Identify which cell holds the provided text, then report its [x, y] central coordinate. 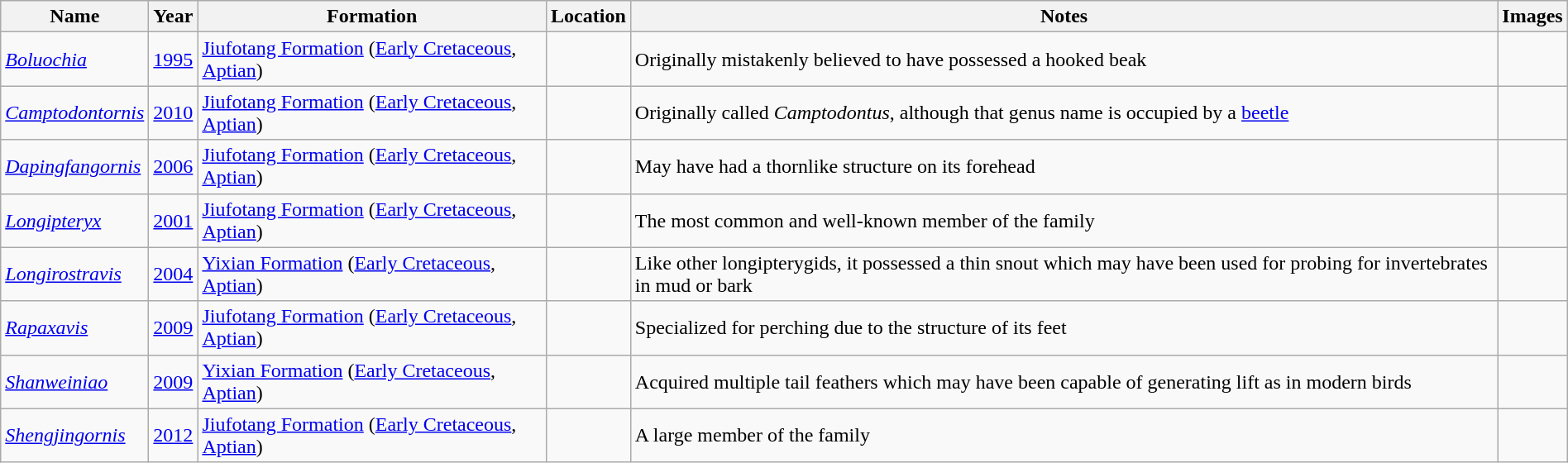
Camptodontornis [74, 112]
Notes [1064, 17]
Year [174, 17]
Like other longipterygids, it possessed a thin snout which may have been used for probing for invertebrates in mud or bark [1064, 274]
Location [589, 17]
2001 [174, 220]
2006 [174, 167]
Shengjingornis [74, 435]
2012 [174, 435]
May have had a thornlike structure on its forehead [1064, 167]
Name [74, 17]
Longipteryx [74, 220]
Specialized for perching due to the structure of its feet [1064, 327]
Dapingfangornis [74, 167]
Originally called Camptodontus, although that genus name is occupied by a beetle [1064, 112]
A large member of the family [1064, 435]
Shanweiniao [74, 382]
Rapaxavis [74, 327]
Longirostravis [74, 274]
Images [1532, 17]
Originally mistakenly believed to have possessed a hooked beak [1064, 60]
2004 [174, 274]
1995 [174, 60]
Formation [372, 17]
The most common and well-known member of the family [1064, 220]
Acquired multiple tail feathers which may have been capable of generating lift as in modern birds [1064, 382]
2010 [174, 112]
Boluochia [74, 60]
